Provide the (X, Y) coordinate of the cell's center where the given text is located.  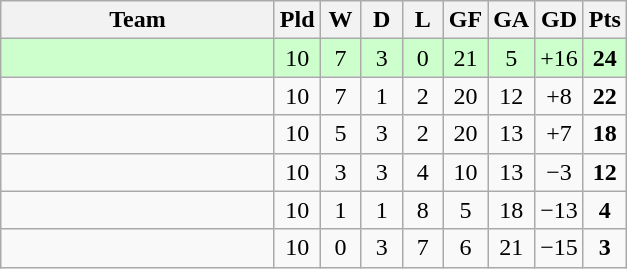
GF (465, 20)
GD (560, 20)
−3 (560, 172)
GA (512, 20)
8 (422, 210)
D (382, 20)
22 (604, 96)
Team (138, 20)
+16 (560, 58)
+7 (560, 134)
24 (604, 58)
L (422, 20)
−13 (560, 210)
+8 (560, 96)
W (340, 20)
Pld (297, 20)
−15 (560, 248)
Pts (604, 20)
6 (465, 248)
